Determine the (X, Y) coordinate at the center of the cell enclosing the given text.  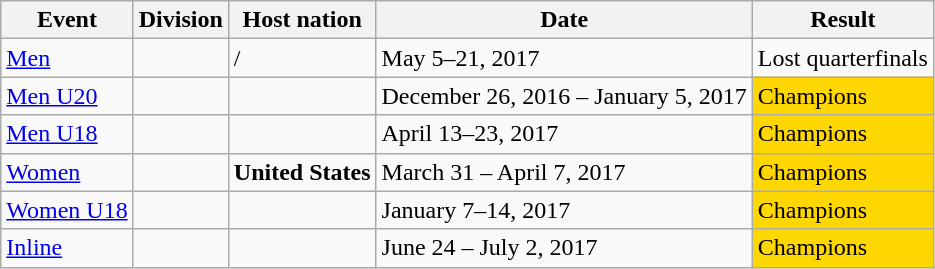
Men U18 (67, 134)
Date (564, 20)
Result (842, 20)
June 24 – July 2, 2017 (564, 248)
Event (67, 20)
March 31 – April 7, 2017 (564, 172)
Inline (67, 248)
Men (67, 58)
Host nation (302, 20)
Lost quarterfinals (842, 58)
Women (67, 172)
/ (302, 58)
April 13–23, 2017 (564, 134)
May 5–21, 2017 (564, 58)
Women U18 (67, 210)
December 26, 2016 – January 5, 2017 (564, 96)
January 7–14, 2017 (564, 210)
Division (180, 20)
United States (302, 172)
Men U20 (67, 96)
